Pinpoint the cell where the given text exists, returning its (x, y) midpoint coordinate. 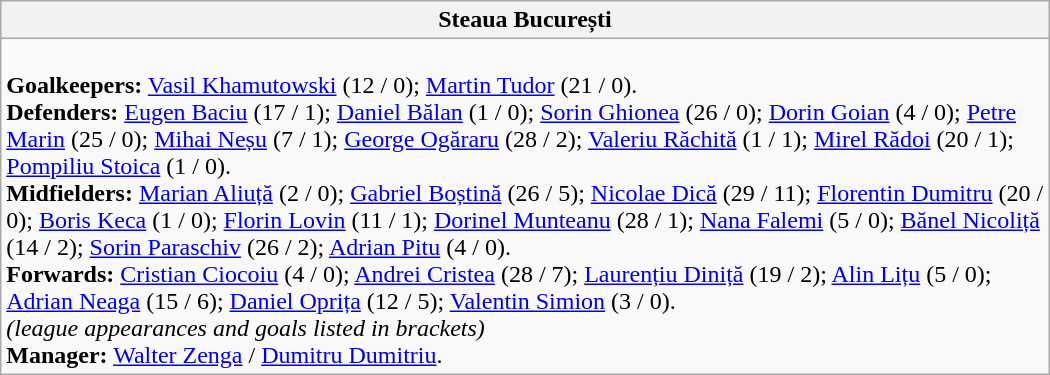
Steaua București (525, 20)
